Determine the (x, y) coordinate at the center of the cell enclosing the given text.  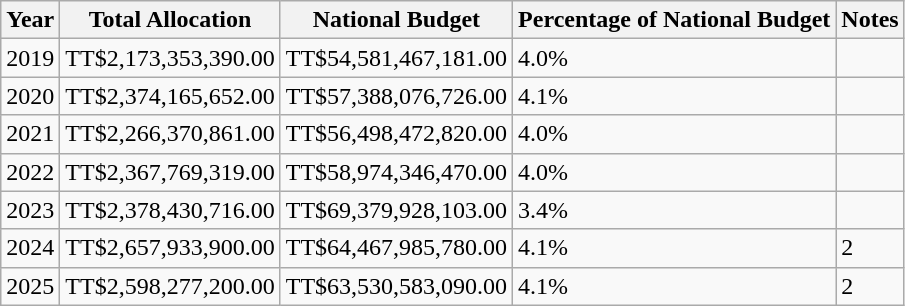
2023 (30, 210)
2019 (30, 58)
TT$2,266,370,861.00 (170, 134)
Total Allocation (170, 20)
2022 (30, 172)
2021 (30, 134)
Year (30, 20)
TT$2,378,430,716.00 (170, 210)
Percentage of National Budget (674, 20)
TT$63,530,583,090.00 (396, 286)
TT$56,498,472,820.00 (396, 134)
TT$2,657,933,900.00 (170, 248)
TT$57,388,076,726.00 (396, 96)
TT$2,598,277,200.00 (170, 286)
TT$2,374,165,652.00 (170, 96)
2020 (30, 96)
Notes (870, 20)
TT$2,173,353,390.00 (170, 58)
TT$58,974,346,470.00 (396, 172)
TT$69,379,928,103.00 (396, 210)
TT$2,367,769,319.00 (170, 172)
3.4% (674, 210)
TT$54,581,467,181.00 (396, 58)
2024 (30, 248)
2025 (30, 286)
TT$64,467,985,780.00 (396, 248)
National Budget (396, 20)
